For the text-containing cell, return its midpoint in [X, Y] coordinate format. 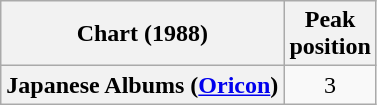
Peak position [330, 34]
3 [330, 85]
Chart (1988) [142, 34]
Japanese Albums (Oricon) [142, 85]
